Pinpoint the cell where the given text exists, returning its (X, Y) midpoint coordinate. 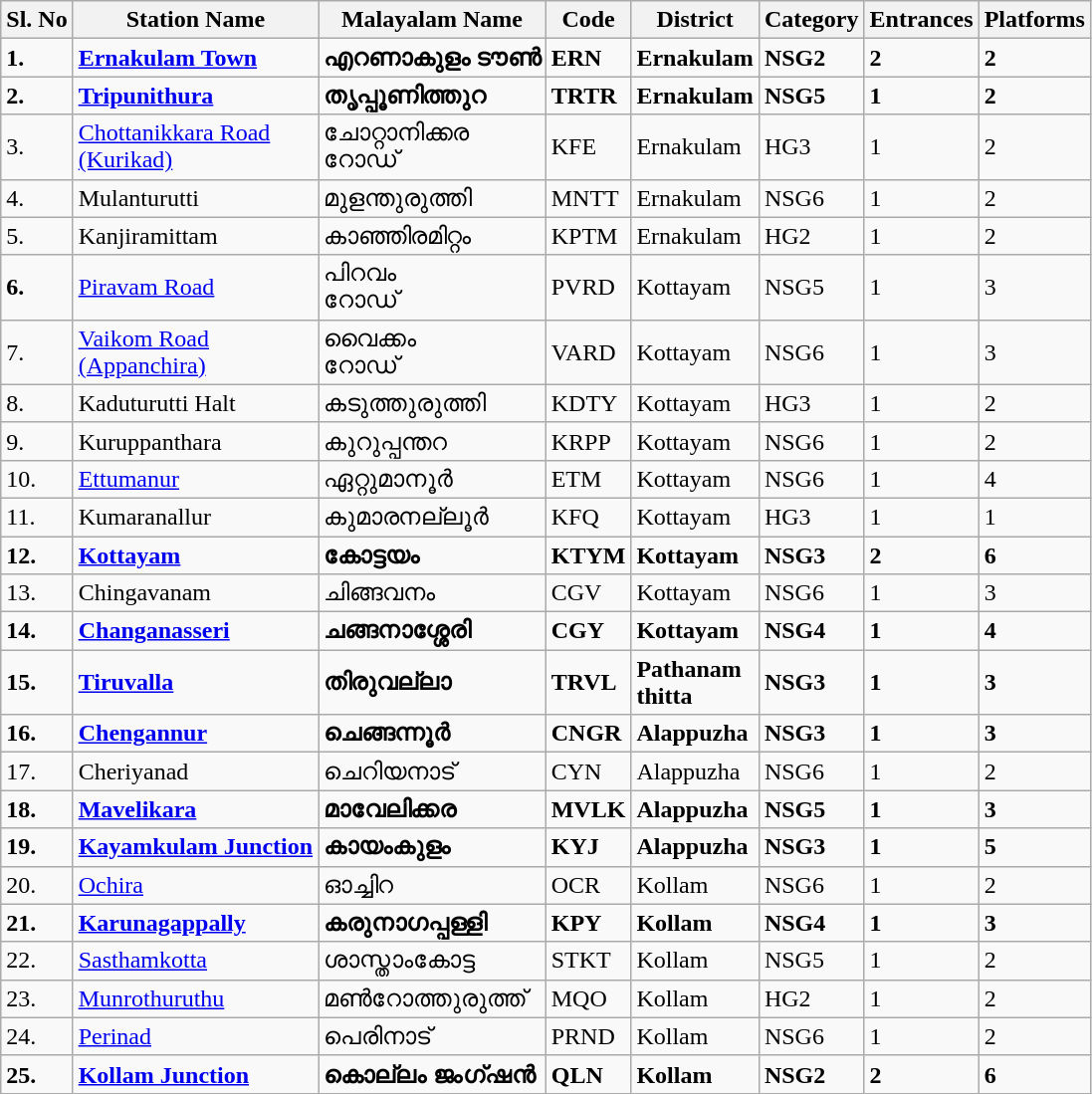
KRPP (588, 441)
10. (37, 479)
Sasthamkotta (195, 961)
15. (37, 683)
ഓച്ചിറ (432, 885)
14. (37, 631)
21. (37, 923)
Perinad (195, 1036)
Cheriyanad (195, 771)
കുറുപ്പന്തറ (432, 441)
18. (37, 809)
കോട്ടയം (432, 554)
Kollam Junction (195, 1074)
KFQ (588, 517)
17. (37, 771)
KFE (588, 147)
VARD (588, 352)
11. (37, 517)
KPTM (588, 236)
വൈക്കം റോഡ് (432, 352)
8. (37, 403)
പെരിനാട് (432, 1036)
23. (37, 998)
മൺറോത്തുരുത്ത് (432, 998)
MQO (588, 998)
3. (37, 147)
Tiruvalla (195, 683)
22. (37, 961)
7. (37, 352)
Ernakulam Town (195, 58)
Mulanturutti (195, 198)
Chottanikkara Road (Kurikad) (195, 147)
2. (37, 96)
തൃപ്പൂണിത്തുറ (432, 96)
Code (588, 20)
KYJ (588, 847)
ചങ്ങനാശ്ശേരി (432, 631)
മാവേലിക്കര (432, 809)
Station Name (195, 20)
PVRD (588, 287)
ശാസ്താംകോട്ട (432, 961)
1. (37, 58)
മുളന്തുരുത്തി (432, 198)
KDTY (588, 403)
കാഞ്ഞിരമിറ്റം (432, 236)
TRTR (588, 96)
Sl. No (37, 20)
കരുനാഗപ്പള്ളി (432, 923)
Chingavanam (195, 593)
Kumaranallur (195, 517)
ചോറ്റാനിക്കര റോഡ് (432, 147)
16. (37, 734)
MVLK (588, 809)
PRND (588, 1036)
Entrances (922, 20)
Munrothuruthu (195, 998)
Chengannur (195, 734)
CYN (588, 771)
തിരുവല്ലാ (432, 683)
CNGR (588, 734)
കുമാരനല്ലൂർ (432, 517)
Mavelikara (195, 809)
കായംകുളം (432, 847)
13. (37, 593)
ചിങ്ങവനം (432, 593)
ഏറ്റുമാനൂർ (432, 479)
5. (37, 236)
Pathanamthitta (695, 683)
Vaikom Road(Appanchira) (195, 352)
Kanjiramittam (195, 236)
5 (1034, 847)
Karunagappally (195, 923)
ചെറിയനാട് (432, 771)
TRVL (588, 683)
പിറവം റോഡ് (432, 287)
Ettumanur (195, 479)
6. (37, 287)
Category (811, 20)
CGV (588, 593)
STKT (588, 961)
Ochira (195, 885)
ചെങ്ങന്നൂർ (432, 734)
Tripunithura (195, 96)
കൊല്ലം ജംഗ്‌ഷൻ (432, 1074)
Platforms (1034, 20)
QLN (588, 1074)
District (695, 20)
OCR (588, 885)
24. (37, 1036)
Malayalam Name (432, 20)
Changanasseri (195, 631)
Kaduturutti Halt (195, 403)
Kuruppanthara (195, 441)
ERN (588, 58)
4. (37, 198)
KTYM (588, 554)
ETM (588, 479)
Piravam Road (195, 287)
KPY (588, 923)
Kayamkulam Junction (195, 847)
19. (37, 847)
കടുത്തുരുത്തി (432, 403)
9. (37, 441)
എറണാകുളം ടൗൺ (432, 58)
MNTT (588, 198)
12. (37, 554)
20. (37, 885)
CGY (588, 631)
25. (37, 1074)
